Determine the (x, y) coordinate at the center of the cell enclosing the given text.  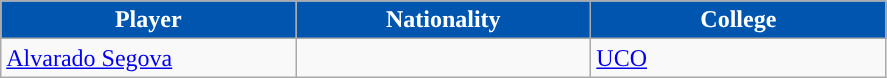
College (738, 20)
Nationality (444, 20)
Alvarado Segova (148, 58)
Player (148, 20)
UCO (738, 58)
